Extract the (x, y) coordinate from the center of the cell holding the provided text.  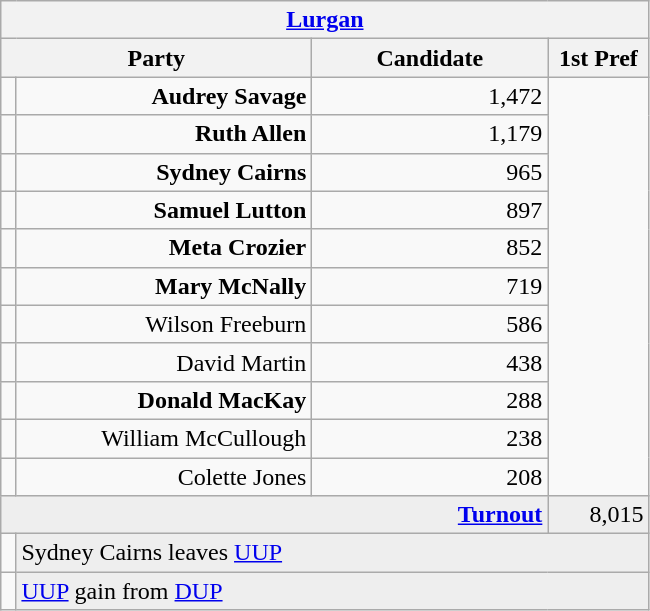
Audrey Savage (164, 96)
1,179 (430, 134)
965 (430, 172)
1st Pref (598, 58)
Party (156, 58)
Ruth Allen (164, 134)
438 (430, 362)
Turnout (274, 515)
Donald MacKay (164, 400)
Sydney Cairns leaves UUP (332, 553)
Lurgan (325, 20)
586 (430, 324)
Mary McNally (164, 286)
David Martin (164, 362)
897 (430, 210)
8,015 (598, 515)
238 (430, 438)
Samuel Lutton (164, 210)
William McCullough (164, 438)
1,472 (430, 96)
208 (430, 477)
Sydney Cairns (164, 172)
Meta Crozier (164, 248)
Colette Jones (164, 477)
UUP gain from DUP (332, 591)
288 (430, 400)
852 (430, 248)
719 (430, 286)
Wilson Freeburn (164, 324)
Candidate (430, 58)
